Determine the (x, y) coordinate at the center of the cell enclosing the given text.  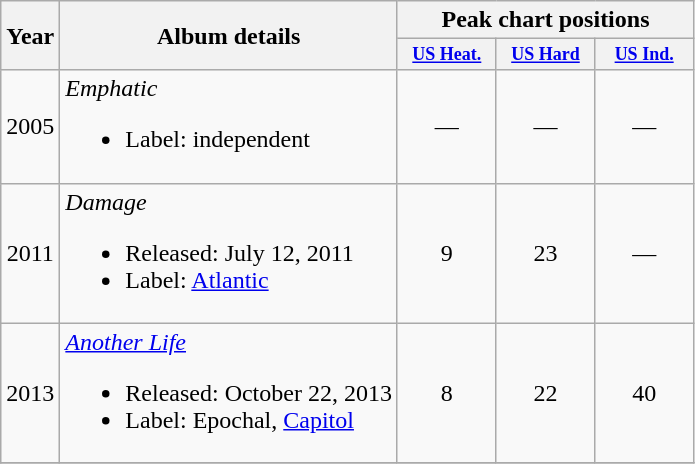
Peak chart positions (545, 20)
DamageReleased: July 12, 2011Label: Atlantic (229, 253)
22 (546, 393)
US Ind. (644, 54)
2011 (30, 253)
40 (644, 393)
9 (446, 253)
Another LifeReleased: October 22, 2013Label: Epochal, Capitol (229, 393)
23 (546, 253)
EmphaticLabel: independent (229, 126)
Year (30, 36)
2005 (30, 126)
US Hard (546, 54)
US Heat. (446, 54)
8 (446, 393)
Album details (229, 36)
2013 (30, 393)
